From the cell containing the given text, extract its center point as [X, Y] coordinate. 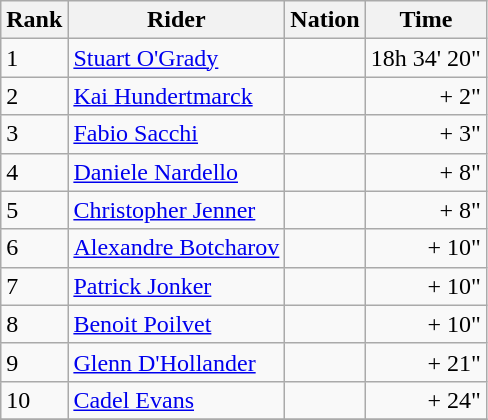
+ 2" [426, 96]
Time [426, 20]
Stuart O'Grady [176, 58]
Daniele Nardello [176, 172]
10 [34, 400]
+ 24" [426, 400]
6 [34, 248]
2 [34, 96]
Benoit Poilvet [176, 324]
Nation [325, 20]
5 [34, 210]
Glenn D'Hollander [176, 362]
Kai Hundertmarck [176, 96]
Rank [34, 20]
Patrick Jonker [176, 286]
9 [34, 362]
Alexandre Botcharov [176, 248]
Rider [176, 20]
4 [34, 172]
18h 34' 20" [426, 58]
3 [34, 134]
+ 21" [426, 362]
8 [34, 324]
Cadel Evans [176, 400]
7 [34, 286]
Fabio Sacchi [176, 134]
+ 3" [426, 134]
Christopher Jenner [176, 210]
1 [34, 58]
